Locate the cell with the specified text and output its [X, Y] center coordinate. 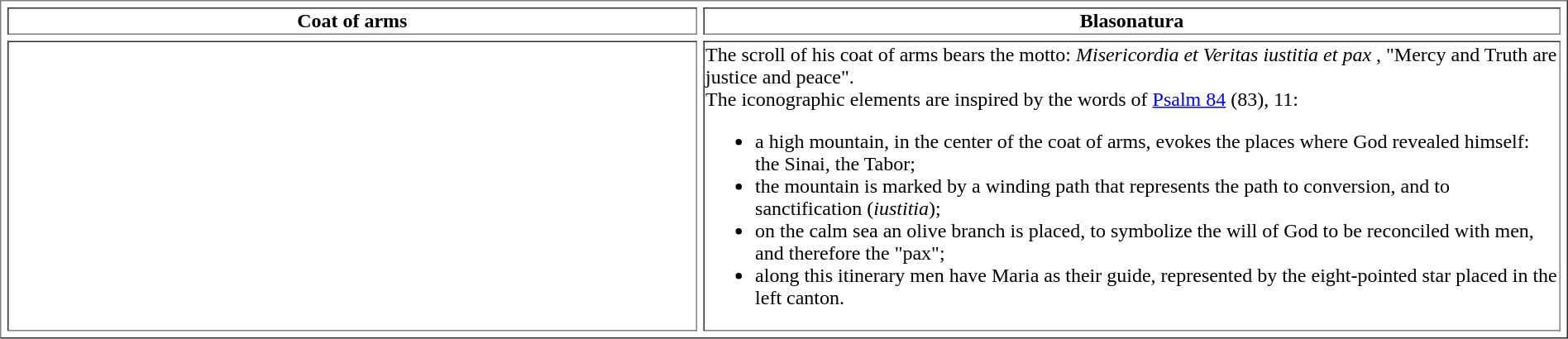
Coat of arms [352, 21]
Blasonatura [1131, 21]
